For the text-containing cell, return its midpoint in (X, Y) coordinate format. 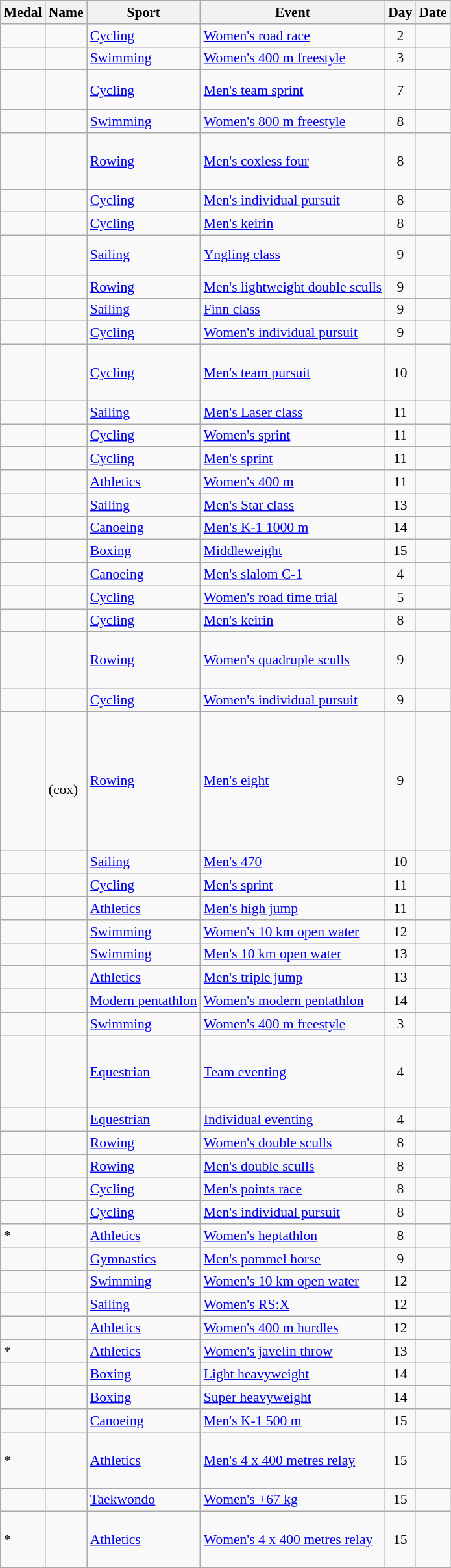
5 (400, 597)
Individual eventing (293, 1120)
Light heavyweight (293, 1375)
Middleweight (293, 551)
Men's Laser class (293, 412)
Men's lightweight double sculls (293, 287)
Men's 470 (293, 862)
Men's pommel horse (293, 1259)
Men's points race (293, 1189)
Super heavyweight (293, 1398)
Men's 4 x 400 metres relay (293, 1461)
Day (400, 12)
Women's sprint (293, 436)
Team eventing (293, 1072)
7 (400, 90)
Men's triple jump (293, 978)
Women's javelin throw (293, 1351)
Women's RS:X (293, 1305)
Women's 800 m freestyle (293, 121)
Taekwondo (144, 1500)
Men's slalom C-1 (293, 575)
Medal (23, 12)
Event (293, 12)
Women's modern pentathlon (293, 1001)
Women's 4 x 400 metres relay (293, 1540)
Men's eight (293, 781)
Men's double sculls (293, 1166)
Finn class (293, 310)
Women's heptathlon (293, 1236)
Women's quadruple sculls (293, 661)
Men's team pursuit (293, 373)
Women's 400 m (293, 482)
Men's high jump (293, 908)
Women's double sculls (293, 1143)
Women's 400 m hurdles (293, 1328)
Men's Star class (293, 505)
Date (432, 12)
Men's coxless four (293, 161)
Women's road time trial (293, 597)
Women's road race (293, 36)
Modern pentathlon (144, 1001)
Yngling class (293, 256)
Men's team sprint (293, 90)
2 (400, 36)
Sport (144, 12)
Men's 10 km open water (293, 954)
Men's K-1 500 m (293, 1421)
Name (66, 12)
(cox) (66, 781)
Men's K-1 1000 m (293, 528)
Women's +67 kg (293, 1500)
Gymnastics (144, 1259)
